Detect which cell encompasses the target text, then output its [X, Y] center coordinate. 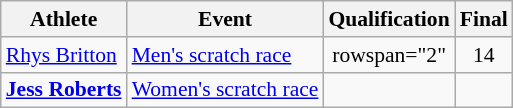
Jess Roberts [64, 90]
rowspan="2" [388, 55]
Event [226, 19]
Rhys Britton [64, 55]
Athlete [64, 19]
Men's scratch race [226, 55]
Women's scratch race [226, 90]
Final [484, 19]
14 [484, 55]
Qualification [388, 19]
